Return [x, y] of the center of cell containing provided text 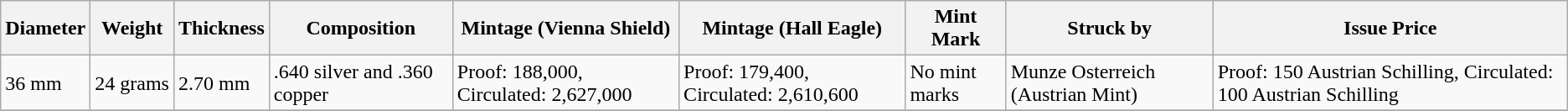
36 mm [45, 82]
Proof: 188,000, Circulated: 2,627,000 [565, 82]
Mintage (Vienna Shield) [565, 29]
Mint Mark [956, 29]
2.70 mm [221, 82]
Issue Price [1390, 29]
Weight [132, 29]
Proof: 179,400, Circulated: 2,610,600 [792, 82]
.640 silver and .360 copper [360, 82]
Struck by [1109, 29]
Mintage (Hall Eagle) [792, 29]
24 grams [132, 82]
Munze Osterreich (Austrian Mint) [1109, 82]
Proof: 150 Austrian Schilling, Circulated: 100 Austrian Schilling [1390, 82]
Diameter [45, 29]
Composition [360, 29]
Thickness [221, 29]
No mint marks [956, 82]
